Scan for the cell matching the given text and deliver its [X, Y] coordinate at center. 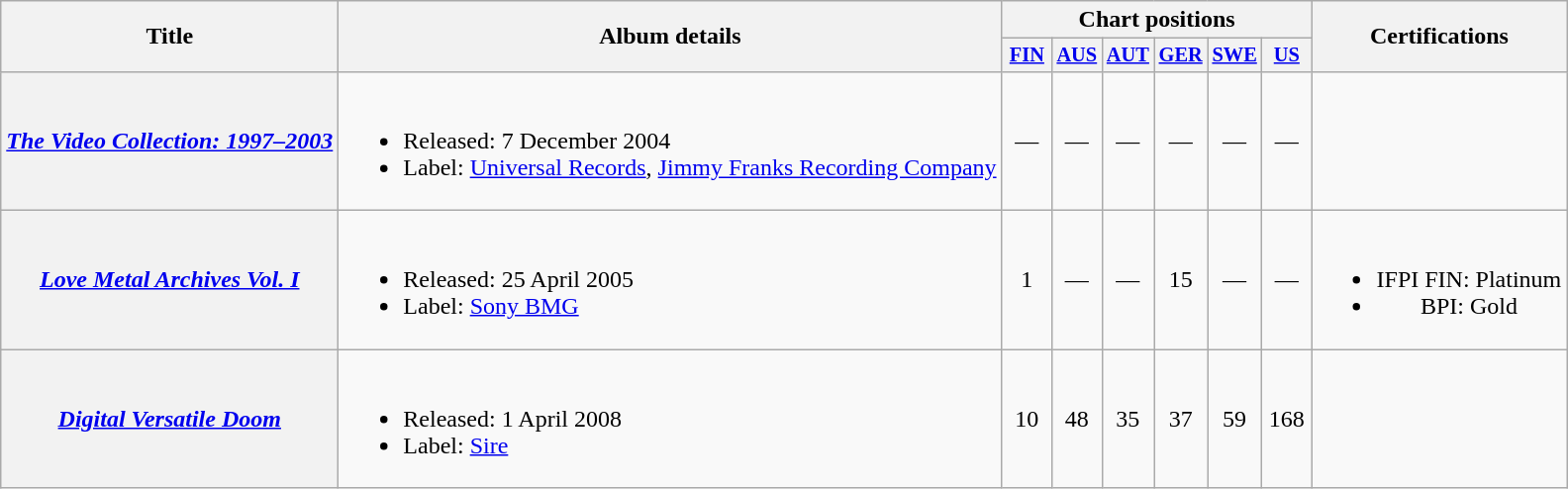
1 [1027, 280]
AUS [1077, 55]
Album details [670, 37]
SWE [1235, 55]
48 [1077, 419]
FIN [1027, 55]
Love Metal Archives Vol. I [170, 280]
US [1287, 55]
10 [1027, 419]
37 [1181, 419]
168 [1287, 419]
IFPI FIN: PlatinumBPI: Gold [1439, 280]
The Video Collection: 1997–2003 [170, 141]
15 [1181, 280]
Chart positions [1156, 20]
AUT [1128, 55]
Released: 25 April 2005Label: Sony BMG [670, 280]
Released: 7 December 2004Label: Universal Records, Jimmy Franks Recording Company [670, 141]
Certifications [1439, 37]
59 [1235, 419]
Digital Versatile Doom [170, 419]
Title [170, 37]
35 [1128, 419]
Released: 1 April 2008Label: Sire [670, 419]
GER [1181, 55]
